Pinpoint the cell where the given text exists, returning its (x, y) midpoint coordinate. 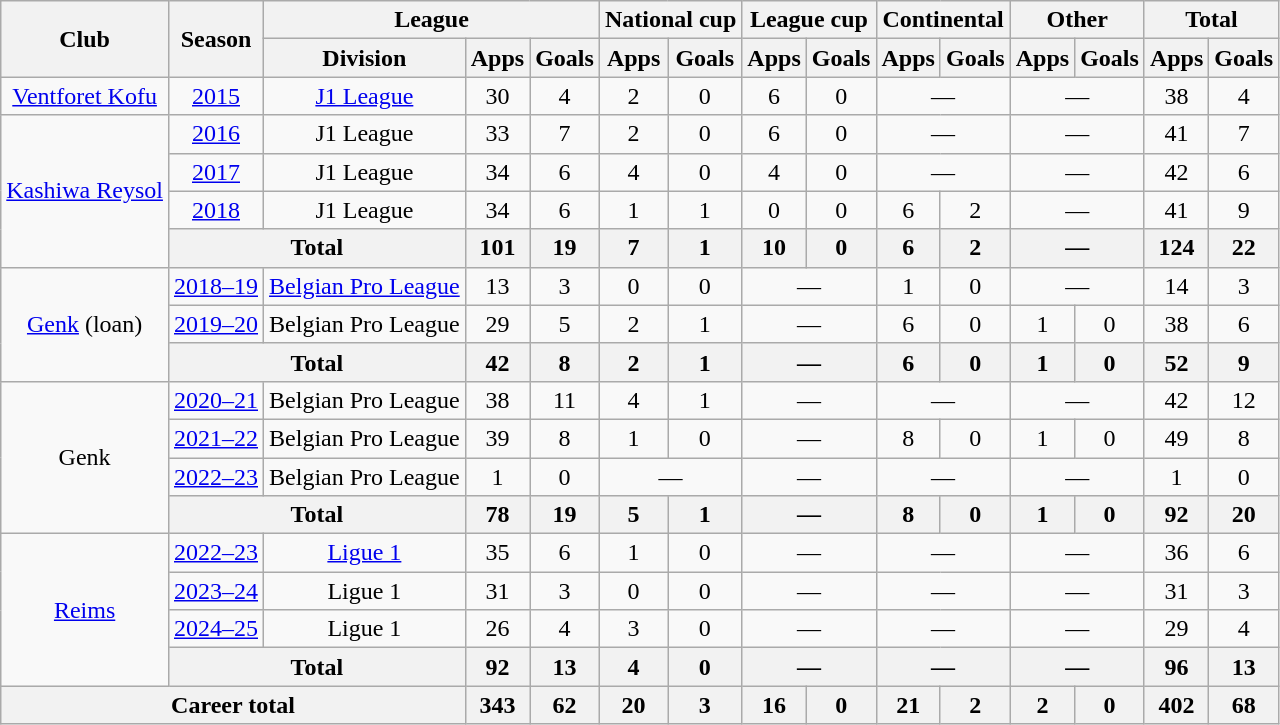
2019–20 (216, 324)
League cup (809, 20)
Club (85, 39)
78 (497, 515)
2015 (216, 96)
124 (1176, 248)
Division (365, 58)
2017 (216, 172)
10 (774, 248)
2016 (216, 134)
101 (497, 248)
2023–24 (216, 591)
11 (565, 400)
52 (1176, 362)
Reims (85, 610)
2024–25 (216, 629)
Continental (943, 20)
49 (1176, 438)
35 (497, 553)
33 (497, 134)
2018 (216, 210)
30 (497, 96)
62 (565, 705)
14 (1176, 286)
16 (774, 705)
Ventforet Kofu (85, 96)
Kashiwa Reysol (85, 191)
36 (1176, 553)
402 (1176, 705)
12 (1244, 400)
96 (1176, 667)
League (432, 20)
39 (497, 438)
22 (1244, 248)
21 (908, 705)
Season (216, 39)
2021–22 (216, 438)
Genk (85, 457)
26 (497, 629)
Other (1077, 20)
68 (1244, 705)
National cup (670, 20)
2020–21 (216, 400)
Genk (loan) (85, 324)
2018–19 (216, 286)
Career total (233, 705)
343 (497, 705)
